From the cell containing the given text, extract its center point as (X, Y) coordinate. 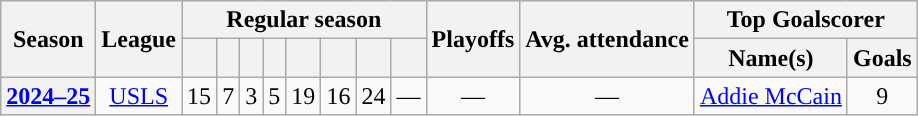
Addie McCain (770, 96)
9 (882, 96)
Goals (882, 58)
3 (252, 96)
19 (304, 96)
Regular season (304, 20)
24 (374, 96)
Top Goalscorer (806, 20)
16 (338, 96)
Name(s) (770, 58)
Avg. attendance (608, 39)
Season (48, 39)
15 (200, 96)
7 (228, 96)
League (139, 39)
5 (274, 96)
USLS (139, 96)
Playoffs (473, 39)
2024–25 (48, 96)
